Extract the [X, Y] coordinate from the center of the cell holding the provided text.  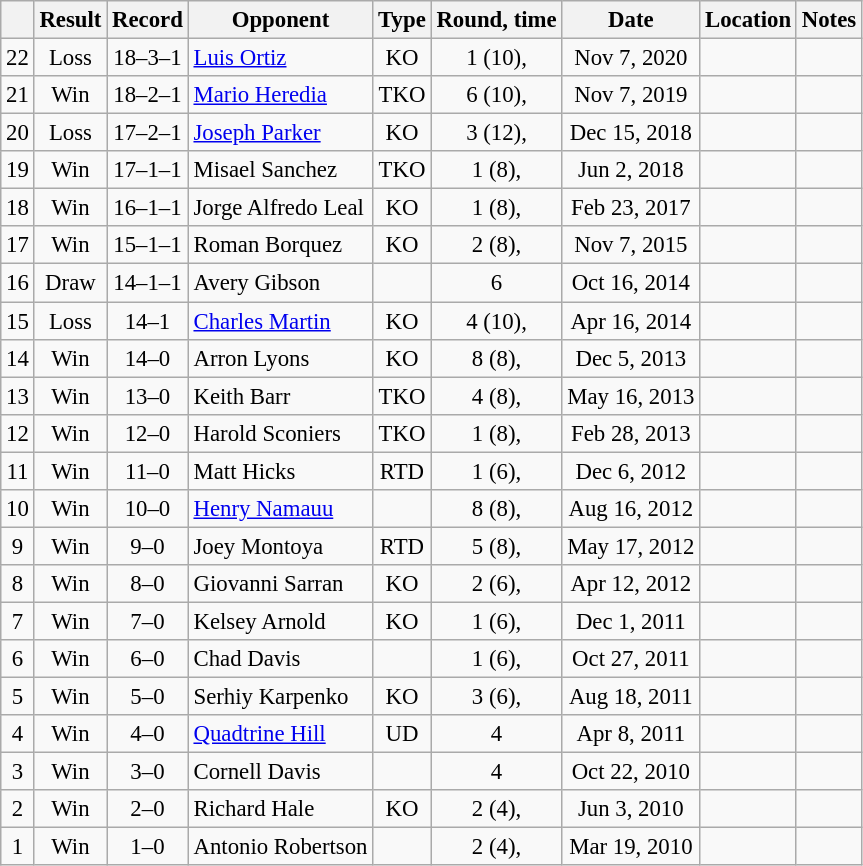
1–0 [148, 847]
Date [631, 20]
22 [18, 58]
16–1–1 [148, 208]
Keith Barr [280, 396]
13 [18, 396]
Record [148, 20]
Arron Lyons [280, 358]
Richard Hale [280, 809]
Dec 1, 2011 [631, 621]
Roman Borquez [280, 245]
2–0 [148, 809]
11–0 [148, 471]
10–0 [148, 509]
Jorge Alfredo Leal [280, 208]
10 [18, 509]
Opponent [280, 20]
Antonio Robertson [280, 847]
May 17, 2012 [631, 546]
Round, time [496, 20]
3 [18, 772]
5 (8), [496, 546]
Charles Martin [280, 321]
Cornell Davis [280, 772]
Misael Sanchez [280, 170]
Apr 12, 2012 [631, 584]
1 (10), [496, 58]
Joey Montoya [280, 546]
14–1–1 [148, 283]
8–0 [148, 584]
12 [18, 433]
5 [18, 697]
Quadtrine Hill [280, 734]
Jun 2, 2018 [631, 170]
7–0 [148, 621]
Matt Hicks [280, 471]
Apr 8, 2011 [631, 734]
Mario Heredia [280, 95]
Oct 27, 2011 [631, 659]
19 [18, 170]
4 (8), [496, 396]
4 (10), [496, 321]
18–2–1 [148, 95]
13–0 [148, 396]
Serhiy Karpenko [280, 697]
UD [402, 734]
8 [18, 584]
Aug 16, 2012 [631, 509]
Result [70, 20]
21 [18, 95]
Feb 23, 2017 [631, 208]
Luis Ortiz [280, 58]
Giovanni Sarran [280, 584]
Location [748, 20]
May 16, 2013 [631, 396]
Oct 16, 2014 [631, 283]
Aug 18, 2011 [631, 697]
Nov 7, 2019 [631, 95]
15–1–1 [148, 245]
6 (10), [496, 95]
Nov 7, 2015 [631, 245]
14–1 [148, 321]
3–0 [148, 772]
3 (6), [496, 697]
20 [18, 133]
1 [18, 847]
Mar 19, 2010 [631, 847]
Oct 22, 2010 [631, 772]
9–0 [148, 546]
2 (8), [496, 245]
6–0 [148, 659]
16 [18, 283]
4–0 [148, 734]
Chad Davis [280, 659]
12–0 [148, 433]
Apr 16, 2014 [631, 321]
5–0 [148, 697]
14–0 [148, 358]
11 [18, 471]
Joseph Parker [280, 133]
14 [18, 358]
Kelsey Arnold [280, 621]
17–2–1 [148, 133]
7 [18, 621]
9 [18, 546]
17 [18, 245]
Henry Namauu [280, 509]
17–1–1 [148, 170]
Dec 15, 2018 [631, 133]
Jun 3, 2010 [631, 809]
15 [18, 321]
2 [18, 809]
Feb 28, 2013 [631, 433]
Harold Sconiers [280, 433]
Dec 5, 2013 [631, 358]
Avery Gibson [280, 283]
3 (12), [496, 133]
Type [402, 20]
Draw [70, 283]
Notes [828, 20]
18–3–1 [148, 58]
Nov 7, 2020 [631, 58]
2 (6), [496, 584]
18 [18, 208]
Dec 6, 2012 [631, 471]
